Pinpoint the cell where the given text exists, returning its [x, y] midpoint coordinate. 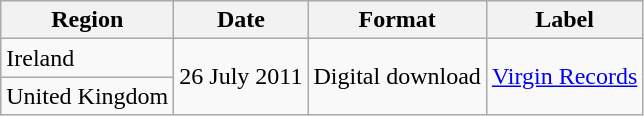
Digital download [397, 77]
Ireland [88, 58]
Label [564, 20]
26 July 2011 [241, 77]
Format [397, 20]
Region [88, 20]
United Kingdom [88, 96]
Virgin Records [564, 77]
Date [241, 20]
